Output the [x, y] coordinate of the center of the cell containing the given text.  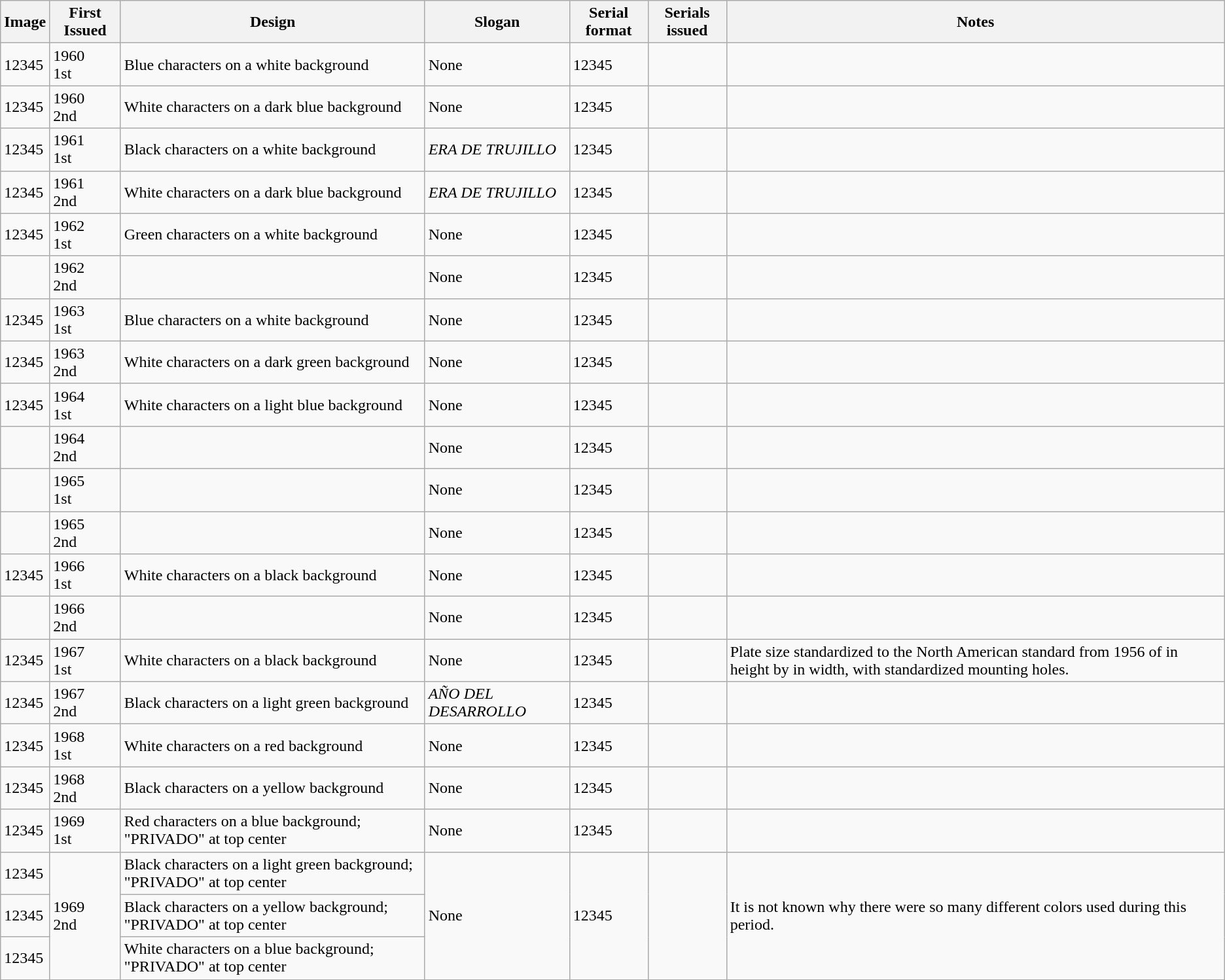
19661st [85, 576]
19672nd [85, 703]
White characters on a red background [272, 746]
White characters on a blue background; "PRIVADO" at top center [272, 958]
Black characters on a light green background [272, 703]
Serial format [609, 22]
19601st [85, 64]
19621st [85, 234]
White characters on a dark green background [272, 362]
19641st [85, 404]
19651st [85, 489]
First Issued [85, 22]
Black characters on a white background [272, 149]
Black characters on a light green background; "PRIVADO" at top center [272, 873]
Serials issued [687, 22]
Black characters on a yellow background; "PRIVADO" at top center [272, 916]
19692nd [85, 916]
19632nd [85, 362]
19671st [85, 661]
Green characters on a white background [272, 234]
19602nd [85, 107]
19681st [85, 746]
It is not known why there were so many different colors used during this period. [975, 916]
19611st [85, 149]
19612nd [85, 192]
Plate size standardized to the North American standard from 1956 of in height by in width, with standardized mounting holes. [975, 661]
19682nd [85, 788]
19631st [85, 319]
19691st [85, 831]
19622nd [85, 277]
Image [25, 22]
Red characters on a blue background; "PRIVADO" at top center [272, 831]
Slogan [497, 22]
19642nd [85, 447]
Notes [975, 22]
Design [272, 22]
White characters on a light blue background [272, 404]
19652nd [85, 533]
Black characters on a yellow background [272, 788]
AÑO DEL DESARROLLO [497, 703]
19662nd [85, 618]
